Pinpoint the cell where the given text exists, returning its [x, y] midpoint coordinate. 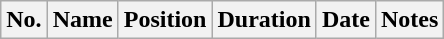
Date [346, 20]
Notes [409, 20]
Name [82, 20]
Position [165, 20]
Duration [264, 20]
No. [24, 20]
